Pinpoint the cell where the given text exists, returning its [X, Y] midpoint coordinate. 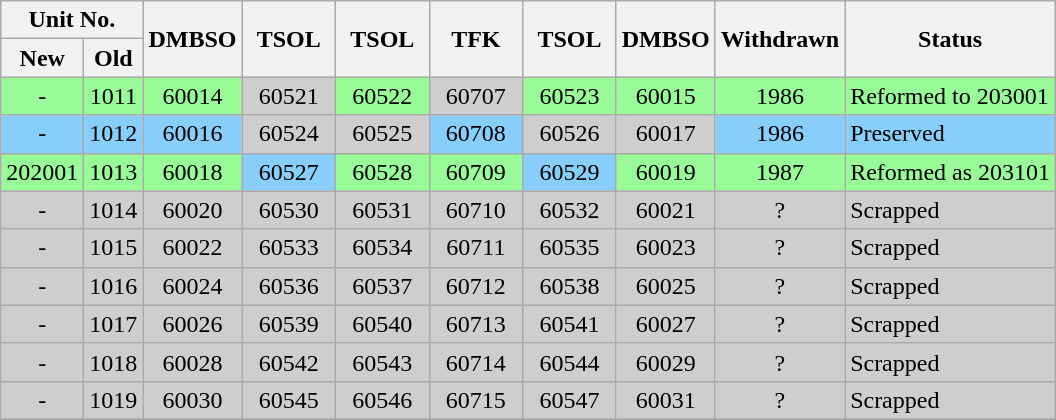
60529 [570, 172]
60532 [570, 210]
60527 [289, 172]
60018 [192, 172]
60521 [289, 96]
60712 [476, 286]
1016 [114, 286]
60709 [476, 172]
Reformed as 203101 [950, 172]
60022 [192, 248]
60017 [666, 134]
Preserved [950, 134]
TFK [476, 39]
Reformed to 203001 [950, 96]
60544 [570, 362]
60024 [192, 286]
1018 [114, 362]
Withdrawn [780, 39]
60707 [476, 96]
60030 [192, 400]
60028 [192, 362]
1014 [114, 210]
1015 [114, 248]
Old [114, 58]
Unit No. [72, 20]
60019 [666, 172]
60713 [476, 324]
60543 [383, 362]
60538 [570, 286]
60031 [666, 400]
60020 [192, 210]
60016 [192, 134]
1012 [114, 134]
60027 [666, 324]
60535 [570, 248]
60026 [192, 324]
60029 [666, 362]
60014 [192, 96]
202001 [42, 172]
New [42, 58]
60522 [383, 96]
60536 [289, 286]
1017 [114, 324]
Status [950, 39]
60547 [570, 400]
1011 [114, 96]
60540 [383, 324]
60528 [383, 172]
60541 [570, 324]
60023 [666, 248]
1019 [114, 400]
60710 [476, 210]
60545 [289, 400]
60533 [289, 248]
60539 [289, 324]
60542 [289, 362]
60015 [666, 96]
60524 [289, 134]
1013 [114, 172]
60708 [476, 134]
60537 [383, 286]
60714 [476, 362]
60526 [570, 134]
60534 [383, 248]
60021 [666, 210]
60523 [570, 96]
60715 [476, 400]
60546 [383, 400]
60531 [383, 210]
60711 [476, 248]
60025 [666, 286]
60525 [383, 134]
1987 [780, 172]
60530 [289, 210]
